Capture the cell that displays the provided text and extract its [X, Y] central coordinate. 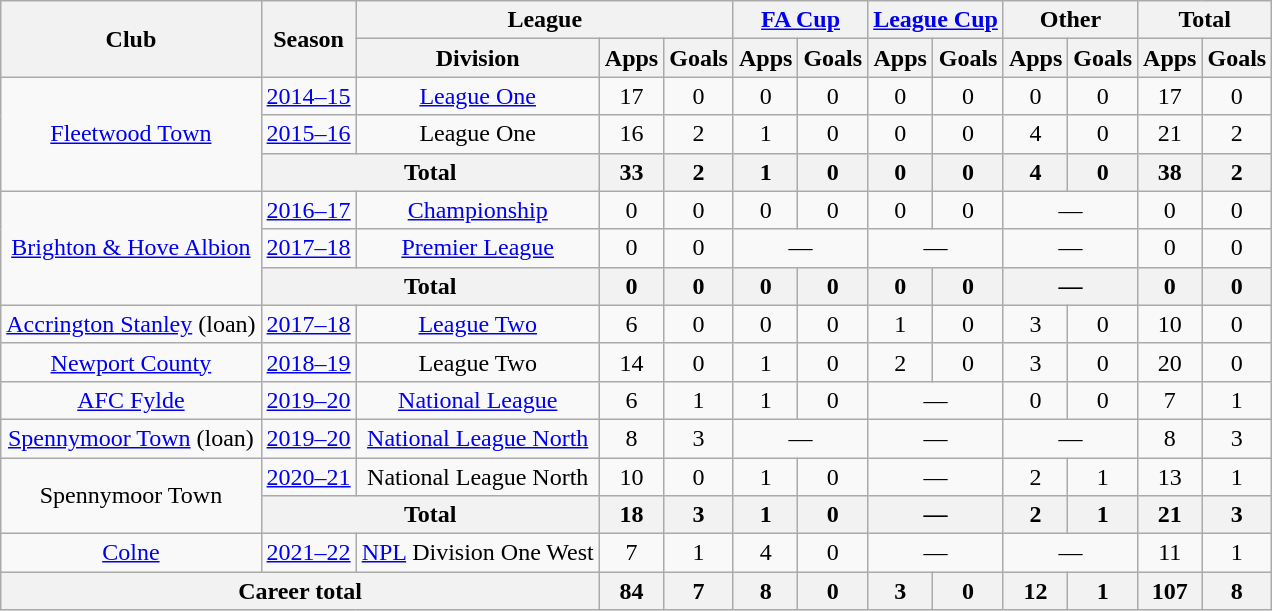
2016–17 [308, 210]
2020–21 [308, 477]
Brighton & Hove Albion [131, 248]
AFC Fylde [131, 400]
League [544, 20]
FA Cup [800, 20]
12 [1035, 591]
Club [131, 39]
38 [1170, 172]
Other [1070, 20]
National League [478, 400]
NPL Division One West [478, 553]
Premier League [478, 248]
14 [631, 362]
16 [631, 134]
11 [1170, 553]
107 [1170, 591]
2015–16 [308, 134]
13 [1170, 477]
18 [631, 515]
Championship [478, 210]
Fleetwood Town [131, 134]
Season [308, 39]
League Cup [936, 20]
84 [631, 591]
33 [631, 172]
Spennymoor Town [131, 496]
2021–22 [308, 553]
Accrington Stanley (loan) [131, 324]
2018–19 [308, 362]
2014–15 [308, 96]
Newport County [131, 362]
Division [478, 58]
Colne [131, 553]
Spennymoor Town (loan) [131, 438]
20 [1170, 362]
Career total [300, 591]
